Return the (x, y) coordinate for the center point of the cell that contains the specified text.  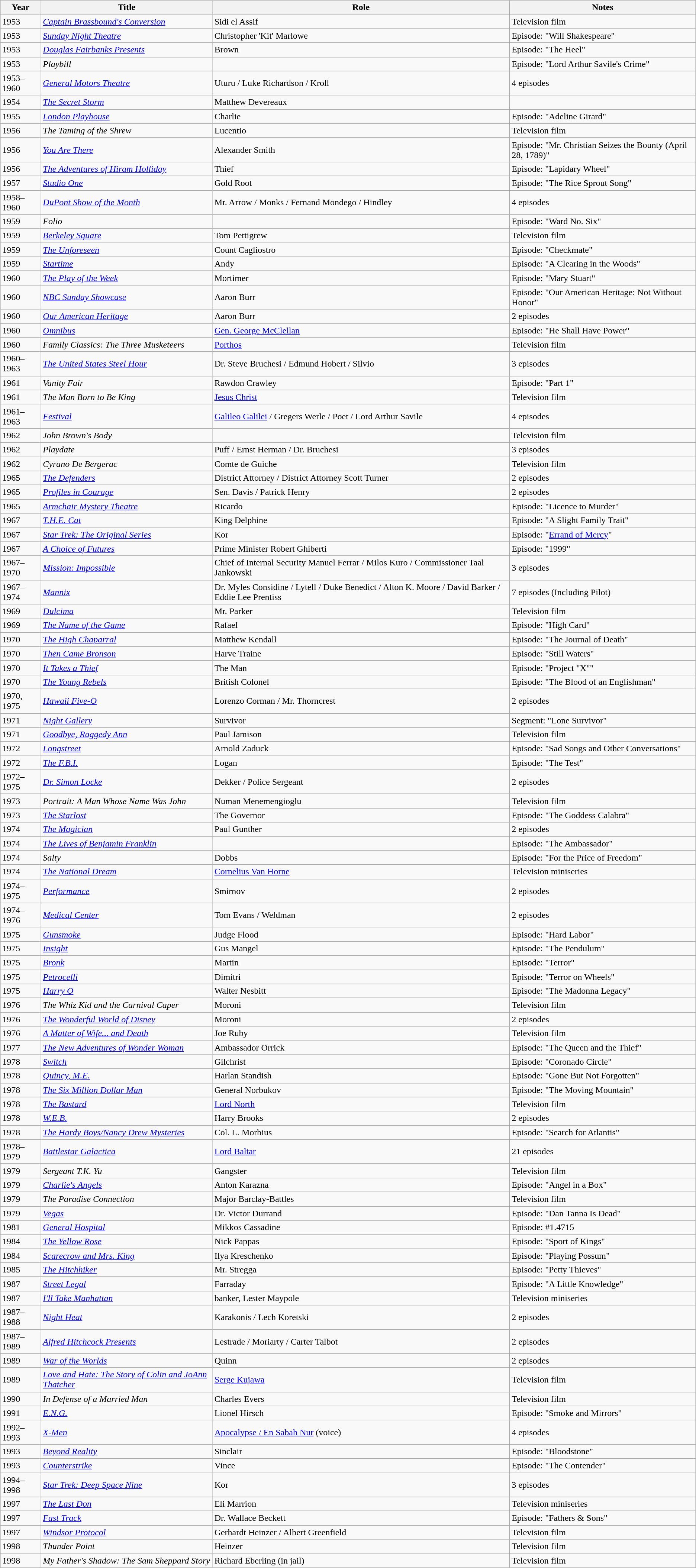
Rawdon Crawley (361, 383)
Gen. George McClellan (361, 330)
Episode: "Coronado Circle" (603, 1062)
The Defenders (126, 478)
The Magician (126, 829)
Harry O (126, 991)
1972–1975 (21, 782)
In Defense of a Married Man (126, 1399)
The United States Steel Hour (126, 364)
Episode: "Dan Tanna Is Dead" (603, 1213)
Sinclair (361, 1451)
Jesus Christ (361, 397)
Episode: "Playing Possum" (603, 1256)
The Bastard (126, 1104)
Quinn (361, 1361)
Gus Mangel (361, 948)
1953–1960 (21, 83)
1967–1974 (21, 592)
Notes (603, 7)
1978–1979 (21, 1152)
Thief (361, 169)
1992–1993 (21, 1432)
Alfred Hitchcock Presents (126, 1341)
Counterstrike (126, 1465)
The Starlost (126, 815)
The Adventures of Hiram Holliday (126, 169)
Love and Hate: The Story of Colin and JoAnn Thatcher (126, 1380)
Gunsmoke (126, 934)
Star Trek: The Original Series (126, 535)
Insight (126, 948)
Segment: "Lone Survivor" (603, 720)
1955 (21, 116)
King Delphine (361, 520)
Episode: "Terror" (603, 962)
Mikkos Cassadine (361, 1227)
Harve Traine (361, 654)
1990 (21, 1399)
Episode: "Terror on Wheels" (603, 977)
Dobbs (361, 858)
1977 (21, 1048)
Cyrano De Bergerac (126, 464)
Tom Evans / Weldman (361, 915)
Armchair Mystery Theatre (126, 506)
1961–1963 (21, 416)
Lestrade / Moriarty / Carter Talbot (361, 1341)
Anton Karazna (361, 1185)
1974–1975 (21, 891)
Christopher 'Kit' Marlowe (361, 36)
1981 (21, 1227)
The National Dream (126, 872)
Ricardo (361, 506)
Andy (361, 264)
Episode: "Licence to Murder" (603, 506)
Logan (361, 763)
Gangster (361, 1171)
1987–1989 (21, 1341)
Episode: "Errand of Mercy" (603, 535)
British Colonel (361, 682)
Sergeant T.K. Yu (126, 1171)
A Choice of Futures (126, 549)
1970, 1975 (21, 701)
Night Heat (126, 1317)
Matthew Devereaux (361, 102)
Then Came Bronson (126, 654)
Quincy, M.E. (126, 1076)
General Motors Theatre (126, 83)
Arnold Zaduck (361, 749)
Dr. Wallace Beckett (361, 1518)
Heinzer (361, 1546)
Scarecrow and Mrs. King (126, 1256)
Playdate (126, 449)
Episode: "Gone But Not Forgotten" (603, 1076)
Episode: "Lord Arthur Savile's Crime" (603, 64)
1985 (21, 1270)
The Whiz Kid and the Carnival Caper (126, 1005)
The Wonderful World of Disney (126, 1019)
Episode: "Sport of Kings" (603, 1242)
Vanity Fair (126, 383)
Episode: "Part 1" (603, 383)
X-Men (126, 1432)
Lucentio (361, 130)
The F.B.I. (126, 763)
21 episodes (603, 1152)
T.H.E. Cat (126, 520)
Episode: "Search for Atlantis" (603, 1132)
London Playhouse (126, 116)
Dr. Steve Bruchesi / Edmund Hobert / Silvio (361, 364)
Family Classics: The Three Musketeers (126, 345)
Paul Gunther (361, 829)
Matthew Kendall (361, 639)
It Takes a Thief (126, 668)
You Are There (126, 149)
Serge Kujawa (361, 1380)
Douglas Fairbanks Presents (126, 50)
Episode: "A Little Knowledge" (603, 1284)
Tom Pettigrew (361, 236)
Studio One (126, 183)
Episode: "1999" (603, 549)
Lord North (361, 1104)
Episode: "The Rice Sprout Song" (603, 183)
banker, Lester Maypole (361, 1298)
7 episodes (Including Pilot) (603, 592)
The Young Rebels (126, 682)
Paul Jamison (361, 735)
Episode: "Lapidary Wheel" (603, 169)
Joe Ruby (361, 1033)
The Six Million Dollar Man (126, 1090)
Windsor Protocol (126, 1532)
Episode: "The Ambassador" (603, 843)
Episode: "The Queen and the Thief" (603, 1048)
Dr. Myles Considine / Lytell / Duke Benedict / Alton K. Moore / David Barker / Eddie Lee Prentiss (361, 592)
Episode: #1.4715 (603, 1227)
Harry Brooks (361, 1118)
1960–1963 (21, 364)
Mortimer (361, 278)
The High Chaparral (126, 639)
Switch (126, 1062)
Nick Pappas (361, 1242)
Episode: "The Pendulum" (603, 948)
Lionel Hirsch (361, 1413)
Episode: "Project "X"" (603, 668)
War of the Worlds (126, 1361)
Episode: "The Madonna Legacy" (603, 991)
Apocalypse / En Sabah Nur (voice) (361, 1432)
Sidi el Assif (361, 22)
Episode: "Hard Labor" (603, 934)
Richard Eberling (in jail) (361, 1561)
Cornelius Van Horne (361, 872)
1987–1988 (21, 1317)
1991 (21, 1413)
The Hitchhiker (126, 1270)
Episode: "Bloodstone" (603, 1451)
Charlie (361, 116)
Harlan Standish (361, 1076)
John Brown's Body (126, 435)
1994–1998 (21, 1485)
Dulcima (126, 611)
Performance (126, 891)
Episode: "Smoke and Mirrors" (603, 1413)
Walter Nesbitt (361, 991)
Eli Marrion (361, 1504)
Captain Brassbound's Conversion (126, 22)
Martin (361, 962)
The Last Don (126, 1504)
Gerhardt Heinzer / Albert Greenfield (361, 1532)
Vegas (126, 1213)
Ambassador Orrick (361, 1048)
1954 (21, 102)
Comte de Guiche (361, 464)
Portrait: A Man Whose Name Was John (126, 801)
Hawaii Five-O (126, 701)
Mr. Arrow / Monks / Fernand Mondego / Hindley (361, 202)
W.E.B. (126, 1118)
Count Cagliostro (361, 250)
Episode: "Still Waters" (603, 654)
General Norbukov (361, 1090)
Title (126, 7)
Our American Heritage (126, 316)
Charles Evers (361, 1399)
DuPont Show of the Month (126, 202)
Judge Flood (361, 934)
Ilya Kreschenko (361, 1256)
Uturu / Luke Richardson / Kroll (361, 83)
Episode: "Mr. Christian Seizes the Bounty (April 28, 1789)" (603, 149)
Dr. Simon Locke (126, 782)
Playbill (126, 64)
Charlie's Angels (126, 1185)
Episode: "Adeline Girard" (603, 116)
Episode: "For the Price of Freedom" (603, 858)
District Attorney / District Attorney Scott Turner (361, 478)
Brown (361, 50)
Dr. Victor Durrand (361, 1213)
Mannix (126, 592)
Episode: "A Clearing in the Woods" (603, 264)
Salty (126, 858)
Episode: "Ward No. Six" (603, 222)
Gilchrist (361, 1062)
Numan Menemengioglu (361, 801)
Episode: "The Contender" (603, 1465)
Street Legal (126, 1284)
The Man (361, 668)
Episode: "The Moving Mountain" (603, 1090)
The Governor (361, 815)
Episode: "He Shall Have Power" (603, 330)
Startime (126, 264)
Episode: "Checkmate" (603, 250)
Sunday Night Theatre (126, 36)
Bronk (126, 962)
Festival (126, 416)
The Secret Storm (126, 102)
Episode: "Our American Heritage: Not Without Honor" (603, 297)
Episode: "The Blood of an Englishman" (603, 682)
The Hardy Boys/Nancy Drew Mysteries (126, 1132)
General Hospital (126, 1227)
Rafael (361, 625)
Episode: "The Journal of Death" (603, 639)
Episode: "Petty Thieves" (603, 1270)
Vince (361, 1465)
Episode: "Will Shakespeare" (603, 36)
The Paradise Connection (126, 1199)
Episode: "The Test" (603, 763)
Karakonis / Lech Koretski (361, 1317)
Lord Baltar (361, 1152)
E.N.G. (126, 1413)
Major Barclay-Battles (361, 1199)
Omnibus (126, 330)
A Matter of Wife... and Death (126, 1033)
The Unforeseen (126, 250)
Episode: "High Card" (603, 625)
1967–1970 (21, 568)
Alexander Smith (361, 149)
The New Adventures of Wonder Woman (126, 1048)
The Play of the Week (126, 278)
The Name of the Game (126, 625)
Farraday (361, 1284)
My Father's Shadow: The Sam Sheppard Story (126, 1561)
Mission: Impossible (126, 568)
NBC Sunday Showcase (126, 297)
Porthos (361, 345)
Role (361, 7)
Year (21, 7)
Medical Center (126, 915)
Mr. Parker (361, 611)
Dekker / Police Sergeant (361, 782)
Smirnov (361, 891)
Puff / Ernst Herman / Dr. Bruchesi (361, 449)
Night Gallery (126, 720)
Chief of Internal Security Manuel Ferrar / Milos Kuro / Commissioner Taal Jankowski (361, 568)
Mr. Stregga (361, 1270)
Gold Root (361, 183)
Sen. Davis / Patrick Henry (361, 492)
Episode: "Fathers & Sons" (603, 1518)
Battlestar Galactica (126, 1152)
Episode: "Mary Stuart" (603, 278)
1958–1960 (21, 202)
Profiles in Courage (126, 492)
1957 (21, 183)
The Man Born to Be King (126, 397)
Star Trek: Deep Space Nine (126, 1485)
Berkeley Square (126, 236)
The Taming of the Shrew (126, 130)
Beyond Reality (126, 1451)
1974–1976 (21, 915)
Lorenzo Corman / Mr. Thorncrest (361, 701)
Episode: "The Heel" (603, 50)
The Lives of Benjamin Franklin (126, 843)
Episode: "Angel in a Box" (603, 1185)
Petrocelli (126, 977)
Episode: "Sad Songs and Other Conversations" (603, 749)
I'll Take Manhattan (126, 1298)
Galileo Galilei / Gregers Werle / Poet / Lord Arthur Savile (361, 416)
Prime Minister Robert Ghiberti (361, 549)
Goodbye, Raggedy Ann (126, 735)
Survivor (361, 720)
Folio (126, 222)
Episode: "A Slight Family Trait" (603, 520)
Longstreet (126, 749)
Episode: "The Goddess Calabra" (603, 815)
The Yellow Rose (126, 1242)
Dimitri (361, 977)
Fast Track (126, 1518)
Col. L. Morbius (361, 1132)
Thunder Point (126, 1546)
